Locate the cell with the specified text and output its (x, y) center coordinate. 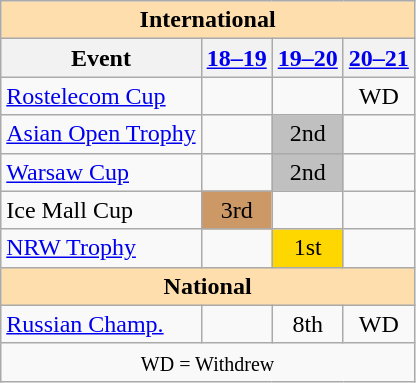
WD = Withdrew (208, 362)
3rd (236, 210)
Ice Mall Cup (101, 210)
Warsaw Cup (101, 172)
8th (308, 324)
International (208, 20)
20–21 (378, 58)
Asian Open Trophy (101, 134)
19–20 (308, 58)
NRW Trophy (101, 248)
Russian Champ. (101, 324)
National (208, 286)
1st (308, 248)
Event (101, 58)
18–19 (236, 58)
Rostelecom Cup (101, 96)
